From the cell containing the given text, extract its center point as [X, Y] coordinate. 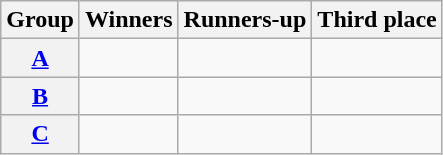
Group [40, 20]
C [40, 134]
Winners [128, 20]
A [40, 58]
Runners-up [245, 20]
Third place [377, 20]
B [40, 96]
